Output the (X, Y) coordinate of the center of the cell containing the given text.  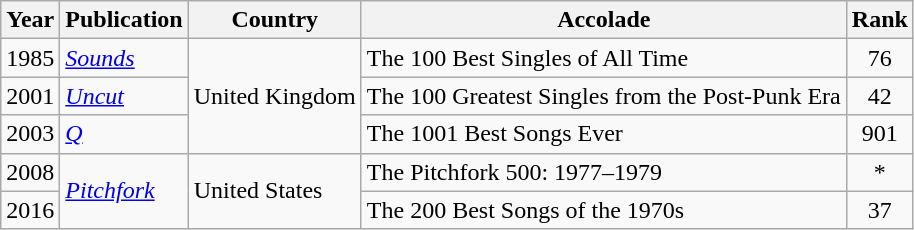
76 (880, 58)
2001 (30, 96)
Q (124, 134)
United Kingdom (274, 96)
901 (880, 134)
37 (880, 210)
The Pitchfork 500: 1977–1979 (604, 172)
Country (274, 20)
1985 (30, 58)
United States (274, 191)
The 1001 Best Songs Ever (604, 134)
The 200 Best Songs of the 1970s (604, 210)
Pitchfork (124, 191)
2003 (30, 134)
Rank (880, 20)
Uncut (124, 96)
42 (880, 96)
Sounds (124, 58)
2016 (30, 210)
Accolade (604, 20)
Year (30, 20)
2008 (30, 172)
The 100 Best Singles of All Time (604, 58)
* (880, 172)
Publication (124, 20)
The 100 Greatest Singles from the Post-Punk Era (604, 96)
